Locate the cell with the specified text and output its (X, Y) center coordinate. 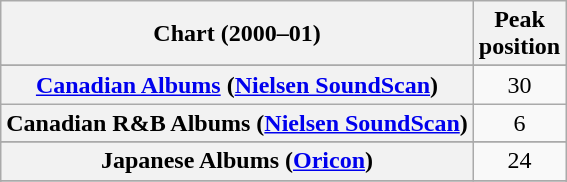
Peakposition (519, 34)
Canadian Albums (Nielsen SoundScan) (238, 85)
6 (519, 123)
24 (519, 161)
Japanese Albums (Oricon) (238, 161)
Chart (2000–01) (238, 34)
Canadian R&B Albums (Nielsen SoundScan) (238, 123)
30 (519, 85)
